Detect which cell encompasses the target text, then output its [X, Y] center coordinate. 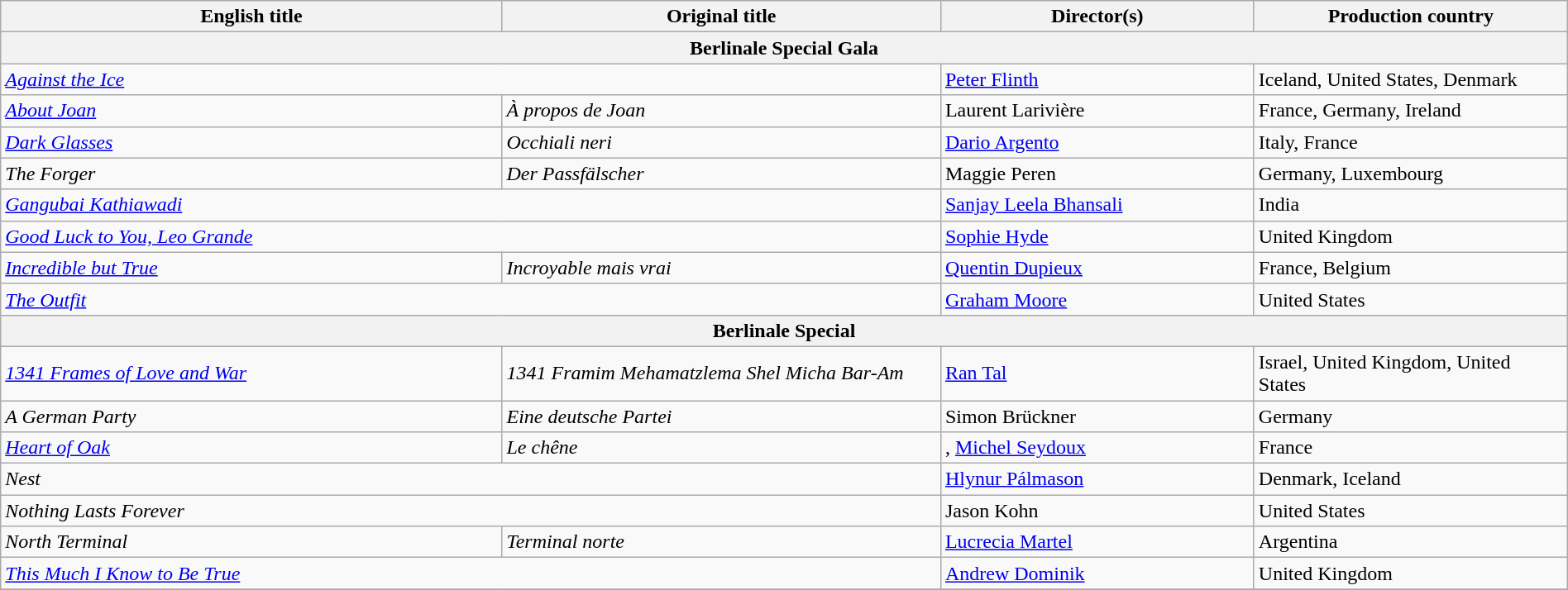
The Outfit [471, 299]
France, Germany, Ireland [1411, 111]
Director(s) [1097, 17]
The Forger [251, 174]
Andrew Dominik [1097, 573]
Hlynur Pálmason [1097, 479]
Sophie Hyde [1097, 236]
English title [251, 17]
Graham Moore [1097, 299]
Laurent Larivière [1097, 111]
North Terminal [251, 542]
Eine deutsche Partei [721, 416]
Sanjay Leela Bhansali [1097, 205]
Against the Ice [471, 79]
Occhiali neri [721, 142]
, Michel Seydoux [1097, 448]
Production country [1411, 17]
Iceland, United States, Denmark [1411, 79]
Italy, France [1411, 142]
Simon Brückner [1097, 416]
Jason Kohn [1097, 511]
Argentina [1411, 542]
Good Luck to You, Leo Grande [471, 236]
France, Belgium [1411, 268]
India [1411, 205]
Germany [1411, 416]
1341 Frames of Love and War [251, 374]
Denmark, Iceland [1411, 479]
Quentin Dupieux [1097, 268]
About Joan [251, 111]
Maggie Peren [1097, 174]
This Much I Know to Be True [471, 573]
Terminal norte [721, 542]
Le chêne [721, 448]
Berlinale Special Gala [784, 48]
Ran Tal [1097, 374]
Incredible but True [251, 268]
Berlinale Special [784, 331]
1341 Framim Mehamatzlema Shel Micha Bar-Am [721, 374]
France [1411, 448]
Dark Glasses [251, 142]
Nothing Lasts Forever [471, 511]
Lucrecia Martel [1097, 542]
À propos de Joan [721, 111]
Nest [471, 479]
Original title [721, 17]
Israel, United Kingdom, United States [1411, 374]
Dario Argento [1097, 142]
Heart of Oak [251, 448]
Der Passfälscher [721, 174]
A German Party [251, 416]
Germany, Luxembourg [1411, 174]
Gangubai Kathiawadi [471, 205]
Peter Flinth [1097, 79]
Incroyable mais vrai [721, 268]
